Determine the [X, Y] coordinate at the center of the cell enclosing the given text.  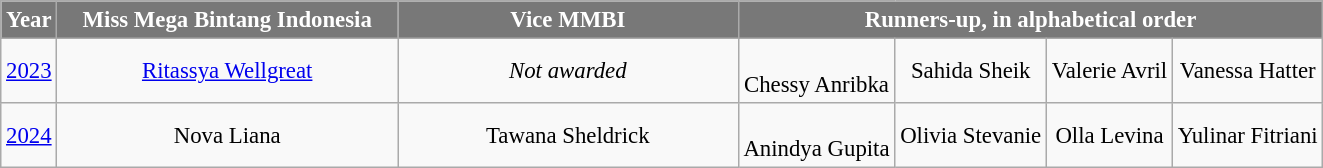
Tawana Sheldrick [568, 136]
Not awarded [568, 72]
Miss Mega Bintang Indonesia [228, 20]
Runners-up, in alphabetical order [1030, 20]
Sahida Sheik [971, 72]
2023 [29, 72]
Anindya Gupita [816, 136]
Ritassya Wellgreat [228, 72]
Year [29, 20]
Olla Levina [1110, 136]
Vice MMBI [568, 20]
Nova Liana [228, 136]
2024 [29, 136]
Chessy Anribka [816, 72]
Yulinar Fitriani [1247, 136]
Valerie Avril [1110, 72]
Vanessa Hatter [1247, 72]
Olivia Stevanie [971, 136]
